Determine the [X, Y] coordinate at the center of the cell enclosing the given text.  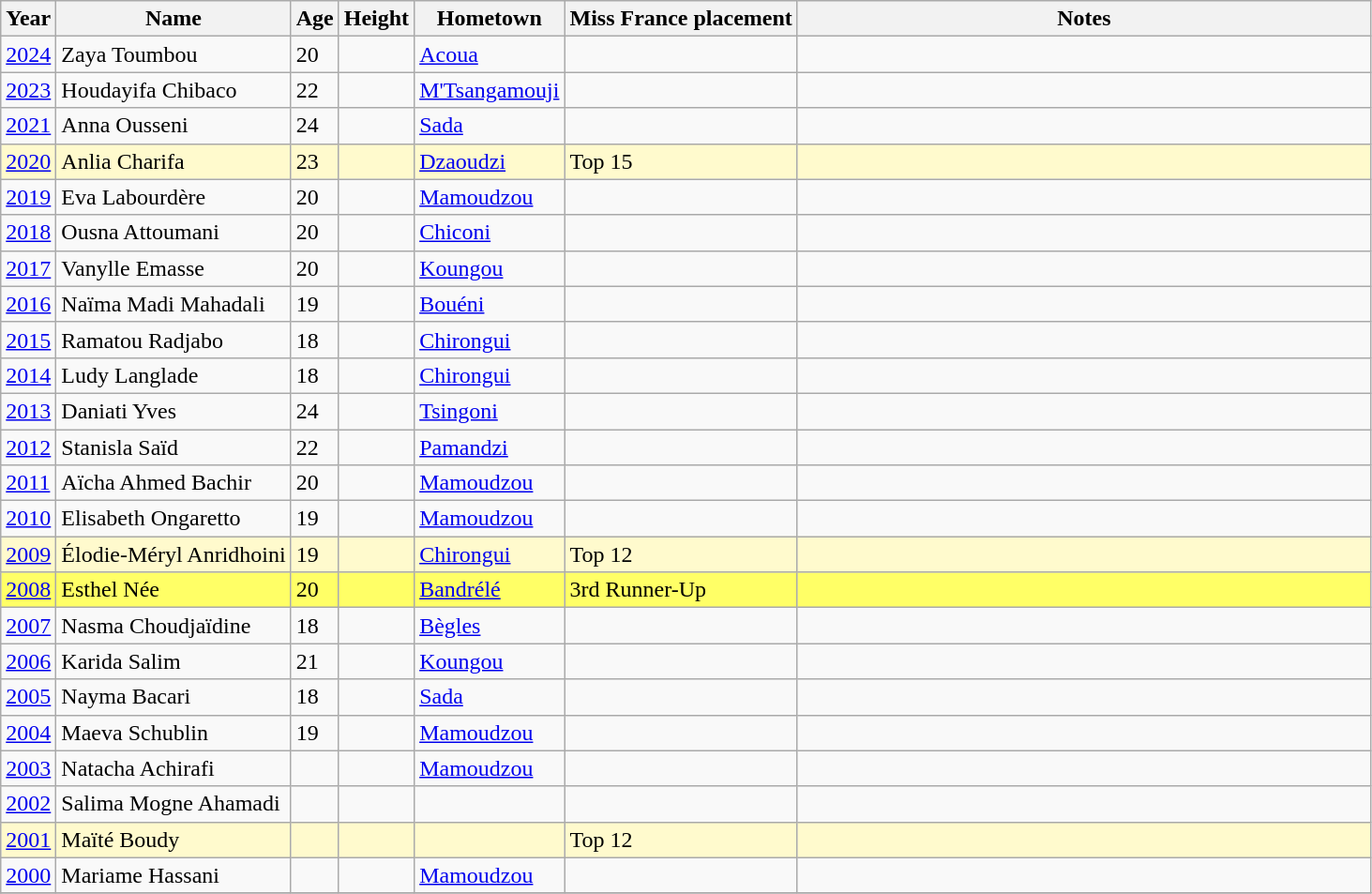
2014 [28, 375]
2000 [28, 875]
Anlia Charifa [173, 161]
21 [315, 661]
Ramatou Radjabo [173, 340]
2010 [28, 519]
23 [315, 161]
2005 [28, 697]
Nayma Bacari [173, 697]
2001 [28, 840]
Maeva Schublin [173, 733]
M'Tsangamouji [490, 90]
3rd Runner-Up [681, 590]
Acoua [490, 54]
Daniati Yves [173, 411]
Bandrélé [490, 590]
Height [376, 19]
Salima Mogne Ahamadi [173, 804]
2023 [28, 90]
2012 [28, 447]
Tsingoni [490, 411]
Maïté Boudy [173, 840]
Esthel Née [173, 590]
2007 [28, 626]
Miss France placement [681, 19]
Ousna Attoumani [173, 233]
Chiconi [490, 233]
Name [173, 19]
2018 [28, 233]
Top 15 [681, 161]
Stanisla Saïd [173, 447]
Anna Ousseni [173, 126]
Zaya Toumbou [173, 54]
2020 [28, 161]
2004 [28, 733]
2003 [28, 768]
Notes [1084, 19]
Naïma Madi Mahadali [173, 304]
2008 [28, 590]
Élodie-Méryl Anridhoini [173, 554]
Natacha Achirafi [173, 768]
2016 [28, 304]
Aïcha Ahmed Bachir [173, 483]
Eva Labourdère [173, 197]
2024 [28, 54]
2019 [28, 197]
2006 [28, 661]
Hometown [490, 19]
Mariame Hassani [173, 875]
Age [315, 19]
2017 [28, 268]
2011 [28, 483]
2021 [28, 126]
Karida Salim [173, 661]
Pamandzi [490, 447]
Year [28, 19]
2002 [28, 804]
Dzaoudzi [490, 161]
Bouéni [490, 304]
Houdayifa Chibaco [173, 90]
Vanylle Emasse [173, 268]
2015 [28, 340]
2013 [28, 411]
Bègles [490, 626]
Ludy Langlade [173, 375]
Nasma Choudjaïdine [173, 626]
Elisabeth Ongaretto [173, 519]
2009 [28, 554]
